Capture the cell that displays the provided text and extract its (x, y) central coordinate. 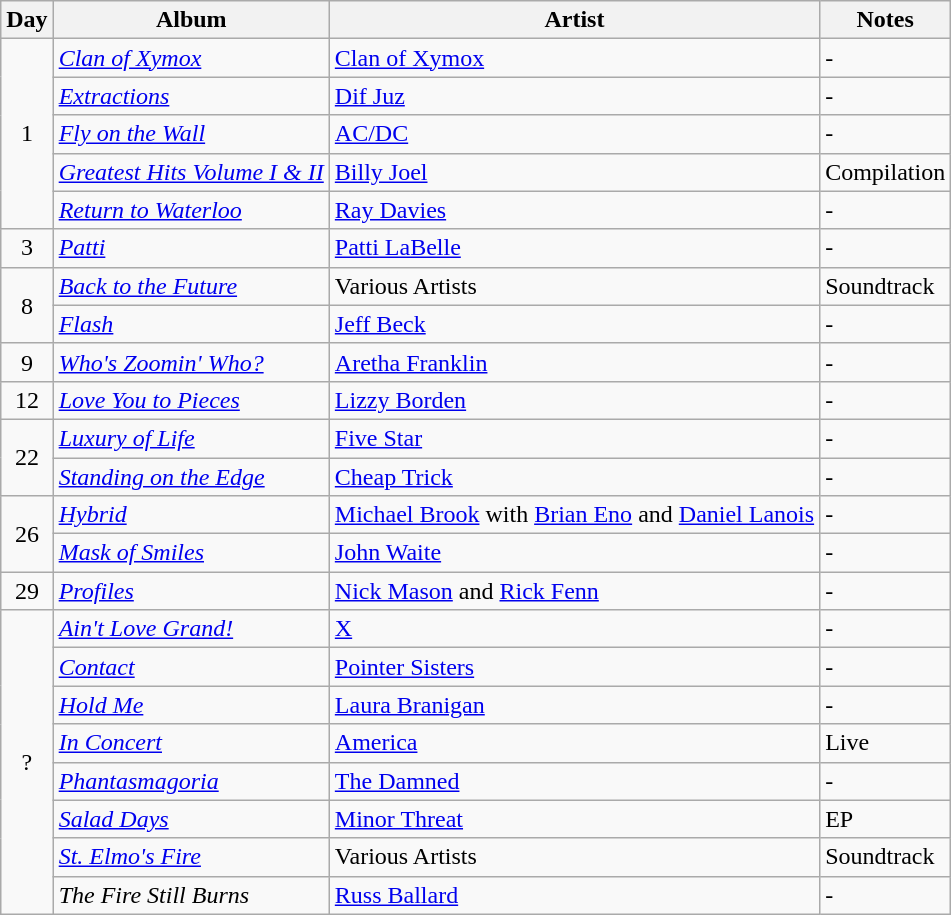
Salad Days (191, 819)
Standing on the Edge (191, 477)
Return to Waterloo (191, 210)
Hold Me (191, 705)
1 (27, 134)
Laura Branigan (574, 705)
Nick Mason and Rick Fenn (574, 591)
Ray Davies (574, 210)
X (574, 629)
Extractions (191, 96)
3 (27, 248)
Five Star (574, 438)
Notes (886, 20)
Jeff Beck (574, 324)
Michael Brook with Brian Eno and Daniel Lanois (574, 515)
Patti LaBelle (574, 248)
AC/DC (574, 134)
8 (27, 305)
Hybrid (191, 515)
The Fire Still Burns (191, 895)
Phantasmagoria (191, 781)
Mask of Smiles (191, 553)
Ain't Love Grand! (191, 629)
Pointer Sisters (574, 667)
Patti (191, 248)
Minor Threat (574, 819)
Day (27, 20)
Lizzy Borden (574, 400)
Love You to Pieces (191, 400)
22 (27, 457)
Profiles (191, 591)
Contact (191, 667)
Cheap Trick (574, 477)
Billy Joel (574, 172)
Compilation (886, 172)
Russ Ballard (574, 895)
St. Elmo's Fire (191, 857)
John Waite (574, 553)
America (574, 743)
Fly on the Wall (191, 134)
26 (27, 534)
12 (27, 400)
29 (27, 591)
Artist (574, 20)
? (27, 762)
Back to the Future (191, 286)
The Damned (574, 781)
EP (886, 819)
In Concert (191, 743)
Album (191, 20)
Who's Zoomin' Who? (191, 362)
9 (27, 362)
Flash (191, 324)
Aretha Franklin (574, 362)
Greatest Hits Volume I & II (191, 172)
Dif Juz (574, 96)
Luxury of Life (191, 438)
Live (886, 743)
